Detect which cell encompasses the target text, then output its (X, Y) center coordinate. 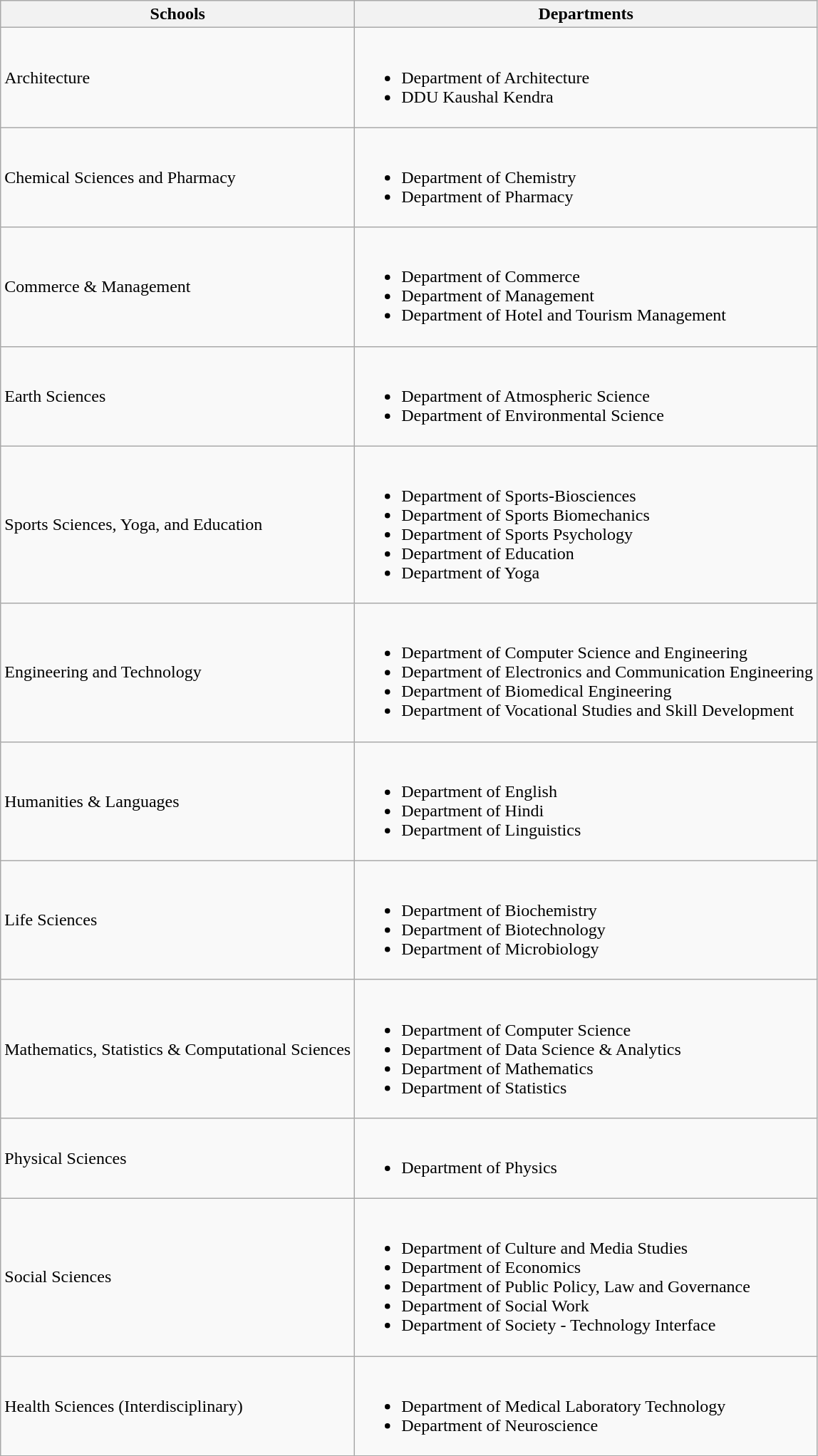
Department of Computer ScienceDepartment of Data Science & AnalyticsDepartment of MathematicsDepartment of Statistics (586, 1049)
Chemical Sciences and Pharmacy (178, 177)
Mathematics, Statistics & Computational Sciences (178, 1049)
Schools (178, 14)
Social Sciences (178, 1276)
Earth Sciences (178, 396)
Department of CommerceDepartment of ManagementDepartment of Hotel and Tourism Management (586, 286)
Health Sciences (Interdisciplinary) (178, 1406)
Architecture (178, 78)
Commerce & Management (178, 286)
Sports Sciences, Yoga, and Education (178, 524)
Department of ArchitectureDDU Kaushal Kendra (586, 78)
Department of Sports-BiosciencesDepartment of Sports BiomechanicsDepartment of Sports PsychologyDepartment of EducationDepartment of Yoga (586, 524)
Department of Atmospheric ScienceDepartment of Environmental Science (586, 396)
Physical Sciences (178, 1158)
Department of Medical Laboratory TechnologyDepartment of Neuroscience (586, 1406)
Department of BiochemistryDepartment of BiotechnologyDepartment of Microbiology (586, 920)
Engineering and Technology (178, 672)
Department of ChemistryDepartment of Pharmacy (586, 177)
Life Sciences (178, 920)
Department of Physics (586, 1158)
Departments (586, 14)
Humanities & Languages (178, 801)
Department of EnglishDepartment of HindiDepartment of Linguistics (586, 801)
